Capture the cell that displays the provided text and extract its (X, Y) central coordinate. 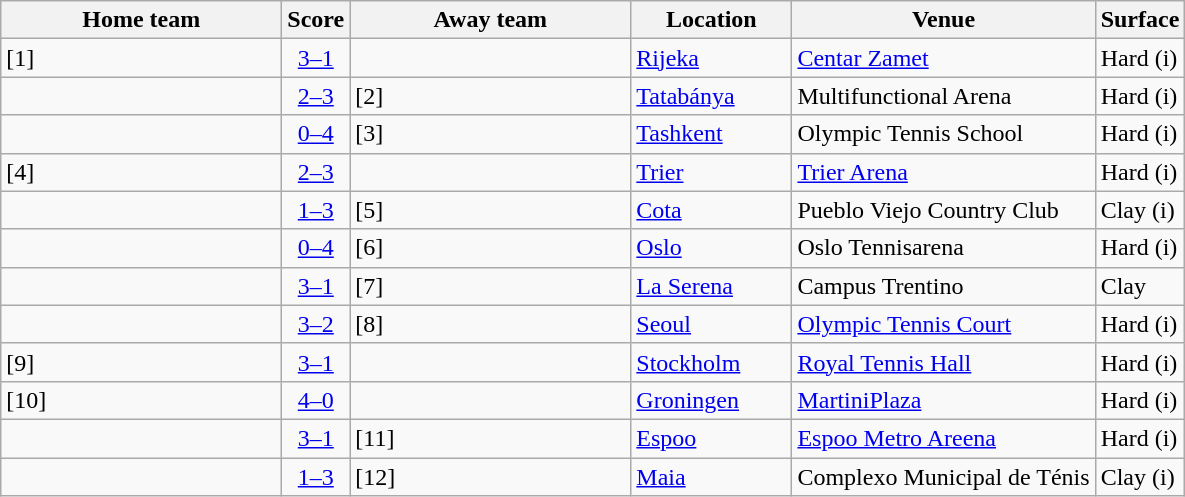
[5] (490, 210)
Tashkent (712, 134)
Seoul (712, 324)
Oslo Tennisarena (944, 248)
Trier Arena (944, 172)
[1] (142, 58)
Centar Zamet (944, 58)
[7] (490, 286)
Oslo (712, 248)
Olympic Tennis Court (944, 324)
Rijeka (712, 58)
Espoo (712, 438)
Multifunctional Arena (944, 96)
Espoo Metro Areena (944, 438)
Tatabánya (712, 96)
[6] (490, 248)
Olympic Tennis School (944, 134)
[10] (142, 400)
Pueblo Viejo Country Club (944, 210)
Stockholm (712, 362)
MartiniPlaza (944, 400)
Venue (944, 20)
[8] (490, 324)
Clay (1140, 286)
[2] (490, 96)
Royal Tennis Hall (944, 362)
[3] (490, 134)
[12] (490, 477)
Maia (712, 477)
Groningen (712, 400)
Home team (142, 20)
[9] (142, 362)
Away team (490, 20)
[11] (490, 438)
La Serena (712, 286)
Complexo Municipal de Ténis (944, 477)
Trier (712, 172)
Surface (1140, 20)
Cota (712, 210)
Campus Trentino (944, 286)
Score (316, 20)
4–0 (316, 400)
3–2 (316, 324)
Location (712, 20)
[4] (142, 172)
